Identify which cell holds the provided text, then report its [X, Y] central coordinate. 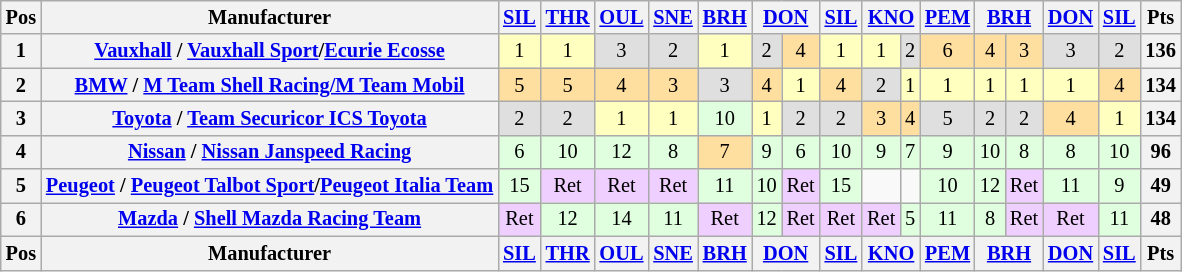
96 [1161, 152]
Vauxhall / Vauxhall Sport/Ecurie Ecosse [270, 51]
Mazda / Shell Mazda Racing Team [270, 219]
Peugeot / Peugeot Talbot Sport/Peugeot Italia Team [270, 186]
136 [1161, 51]
Nissan / Nissan Janspeed Racing [270, 152]
BMW / M Team Shell Racing/M Team Mobil [270, 85]
14 [622, 219]
48 [1161, 219]
Toyota / Team Securicor ICS Toyota [270, 118]
49 [1161, 186]
